Find where the given text appears and provide that cell's center as [X, Y] coordinate. 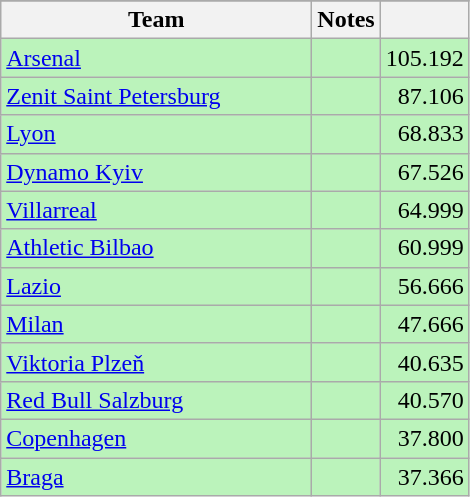
67.526 [424, 172]
37.366 [424, 477]
Milan [156, 324]
87.106 [424, 96]
Arsenal [156, 58]
Red Bull Salzburg [156, 400]
Team [156, 20]
105.192 [424, 58]
Dynamo Kyiv [156, 172]
Villarreal [156, 210]
Copenhagen [156, 438]
47.666 [424, 324]
68.833 [424, 134]
37.800 [424, 438]
64.999 [424, 210]
40.635 [424, 362]
Zenit Saint Petersburg [156, 96]
40.570 [424, 400]
Braga [156, 477]
60.999 [424, 248]
56.666 [424, 286]
Notes [346, 20]
Viktoria Plzeň [156, 362]
Athletic Bilbao [156, 248]
Lyon [156, 134]
Lazio [156, 286]
